For the text-containing cell, return its midpoint in (X, Y) coordinate format. 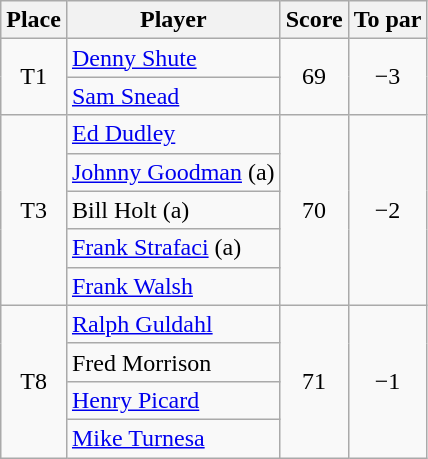
To par (388, 20)
Place (34, 20)
Mike Turnesa (173, 438)
−2 (388, 210)
Ralph Guldahl (173, 324)
−1 (388, 381)
Bill Holt (a) (173, 210)
69 (314, 77)
Ed Dudley (173, 134)
Denny Shute (173, 58)
Frank Walsh (173, 286)
71 (314, 381)
−3 (388, 77)
T8 (34, 381)
T1 (34, 77)
Score (314, 20)
T3 (34, 210)
Johnny Goodman (a) (173, 172)
Player (173, 20)
Henry Picard (173, 400)
Fred Morrison (173, 362)
70 (314, 210)
Frank Strafaci (a) (173, 248)
Sam Snead (173, 96)
